For the text-containing cell, return its midpoint in [X, Y] coordinate format. 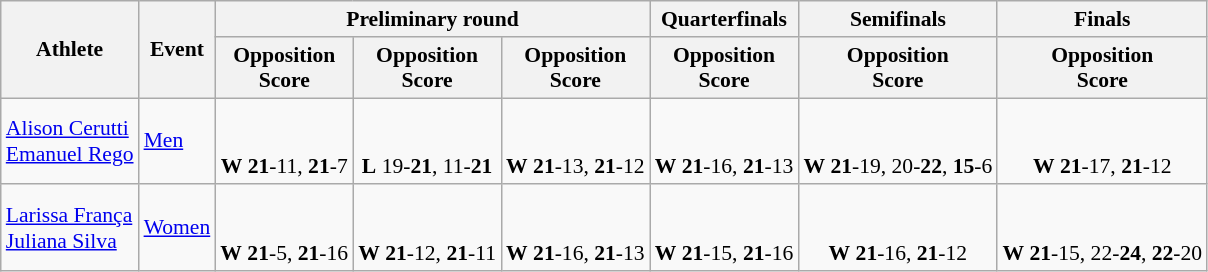
W 21-17, 21-12 [1102, 142]
Men [178, 142]
W 21-11, 21-7 [284, 142]
Larissa FrançaJuliana Silva [70, 228]
W 21-19, 20-22, 15-6 [898, 142]
Preliminary round [432, 19]
W 21-16, 21-12 [898, 228]
W 21-15, 21-16 [724, 228]
Athlete [70, 50]
L 19-21, 11-21 [427, 142]
W 21-13, 21-12 [576, 142]
W 21-5, 21-16 [284, 228]
Event [178, 50]
Quarterfinals [724, 19]
Finals [1102, 19]
W 21-12, 21-11 [427, 228]
Alison CeruttiEmanuel Rego [70, 142]
W 21-15, 22-24, 22-20 [1102, 228]
Women [178, 228]
Semifinals [898, 19]
